Determine the [X, Y] coordinate at the center of the cell enclosing the given text.  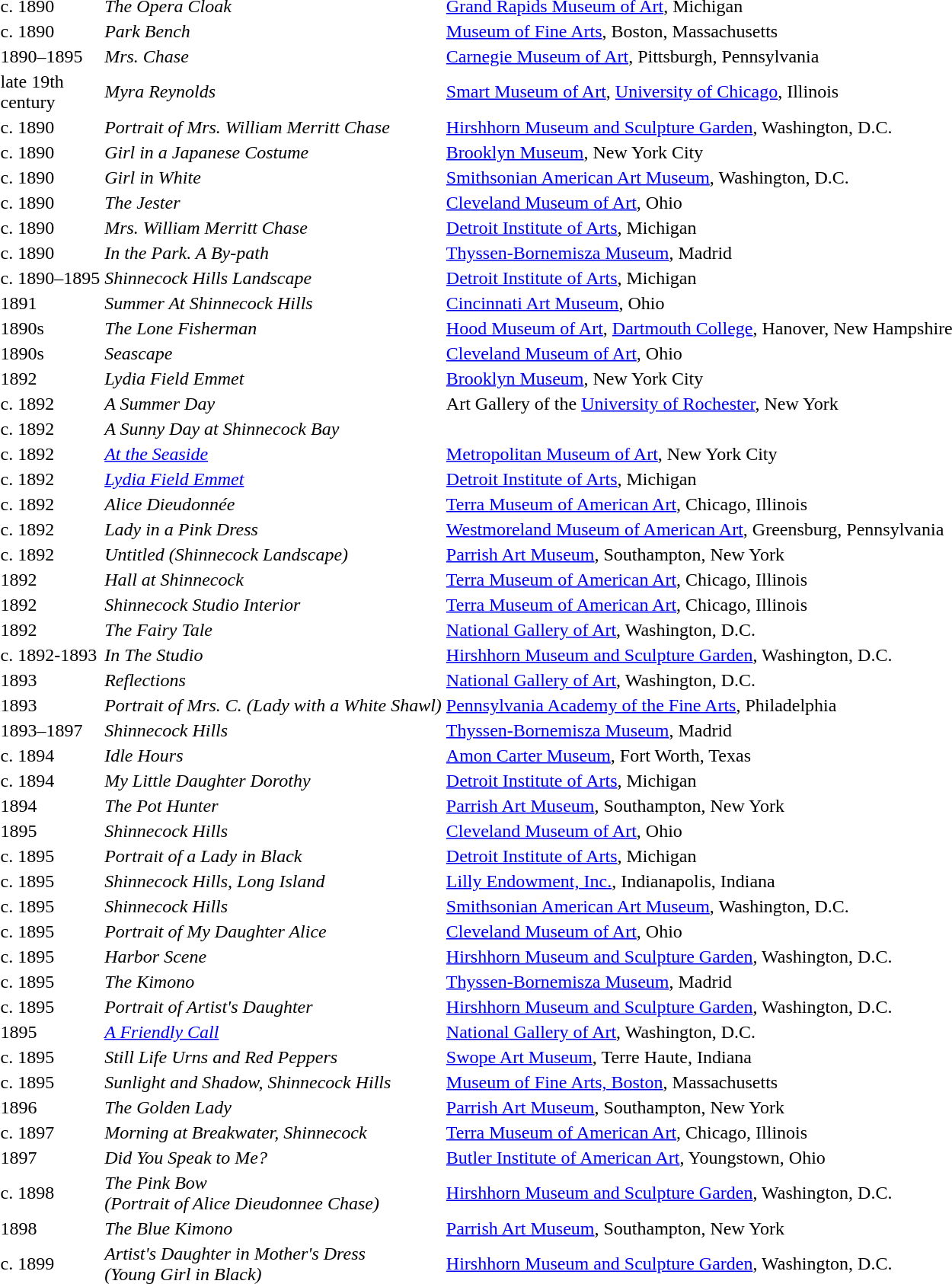
The Golden Lady [273, 1107]
Portrait of My Daughter Alice [273, 931]
Summer At Shinnecock Hills [273, 303]
Harbor Scene [273, 957]
Park Bench [273, 31]
The Lone Fisherman [273, 328]
Girl in a Japanese Costume [273, 152]
A Summer Day [273, 404]
Portrait of Artist's Daughter [273, 1007]
At the Seaside [273, 454]
In the Park. A By-path [273, 253]
Mrs. Chase [273, 56]
Myra Reynolds [273, 91]
Did You Speak to Me? [273, 1158]
The Blue Kimono [273, 1228]
Idle Hours [273, 755]
Portrait of Mrs. William Merritt Chase [273, 127]
Sunlight and Shadow, Shinnecock Hills [273, 1082]
The Pot Hunter [273, 806]
The Kimono [273, 982]
The Jester [273, 203]
A Sunny Day at Shinnecock Bay [273, 429]
Untitled (Shinnecock Landscape) [273, 554]
The Fairy Tale [273, 630]
The Pink Bow (Portrait of Alice Dieudonnee Chase) [273, 1193]
Seascape [273, 353]
Mrs. William Merritt Chase [273, 228]
Portrait of Mrs. C. (Lady with a White Shawl) [273, 705]
Girl in White [273, 177]
In The Studio [273, 655]
Hall at Shinnecock [273, 580]
Shinnecock Studio Interior [273, 605]
Still Life Urns and Red Peppers [273, 1057]
Alice Dieudonnée [273, 504]
Portrait of a Lady in Black [273, 856]
My Little Daughter Dorothy [273, 781]
Lady in a Pink Dress [273, 529]
Shinnecock Hills, Long Island [273, 881]
A Friendly Call [273, 1032]
Morning at Breakwater, Shinnecock [273, 1132]
Shinnecock Hills Landscape [273, 278]
Reflections [273, 680]
